Output the (X, Y) coordinate of the center of the cell containing the given text.  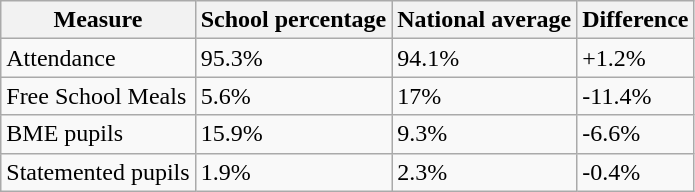
BME pupils (98, 134)
5.6% (294, 96)
+1.2% (636, 58)
Free School Meals (98, 96)
9.3% (484, 134)
-0.4% (636, 172)
Difference (636, 20)
Measure (98, 20)
Statemented pupils (98, 172)
1.9% (294, 172)
94.1% (484, 58)
-6.6% (636, 134)
-11.4% (636, 96)
National average (484, 20)
17% (484, 96)
Attendance (98, 58)
2.3% (484, 172)
95.3% (294, 58)
15.9% (294, 134)
School percentage (294, 20)
